Determine the [x, y] coordinate at the center of the cell enclosing the given text.  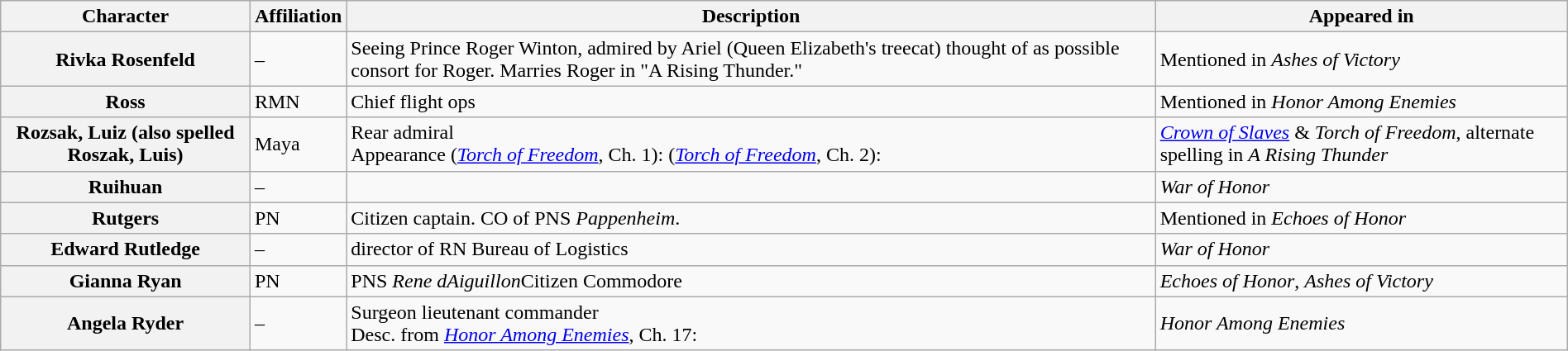
Rivka Rosenfeld [126, 59]
RMN [298, 102]
Surgeon lieutenant commanderDesc. from Honor Among Enemies, Ch. 17: [751, 324]
director of RN Bureau of Logistics [751, 249]
Honor Among Enemies [1361, 324]
Rozsak, Luiz (also spelled Roszak, Luis) [126, 144]
Gianna Ryan [126, 281]
Mentioned in Echoes of Honor [1361, 218]
Rutgers [126, 218]
Ross [126, 102]
Mentioned in Honor Among Enemies [1361, 102]
Angela Ryder [126, 324]
Echoes of Honor, Ashes of Victory [1361, 281]
Rear admiralAppearance (Torch of Freedom, Ch. 1): (Torch of Freedom, Ch. 2): [751, 144]
Crown of Slaves & Torch of Freedom, alternate spelling in A Rising Thunder [1361, 144]
Edward Rutledge [126, 249]
Character [126, 17]
Appeared in [1361, 17]
Description [751, 17]
Ruihuan [126, 187]
Maya [298, 144]
Affiliation [298, 17]
Mentioned in Ashes of Victory [1361, 59]
Chief flight ops [751, 102]
PNS Rene dAiguillonCitizen Commodore [751, 281]
Citizen captain. CO of PNS Pappenheim. [751, 218]
